Output the (X, Y) coordinate of the center of the cell containing the given text.  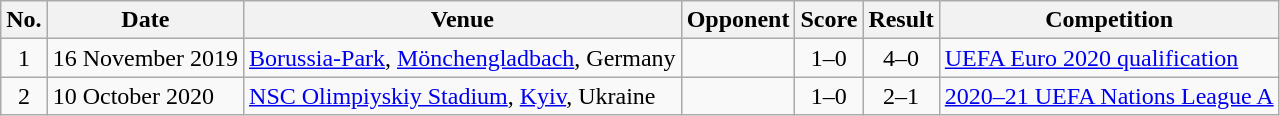
Score (829, 20)
1 (24, 58)
10 October 2020 (145, 96)
2020–21 UEFA Nations League A (1109, 96)
Date (145, 20)
Result (901, 20)
2 (24, 96)
4–0 (901, 58)
Venue (463, 20)
2–1 (901, 96)
Competition (1109, 20)
Opponent (738, 20)
Borussia-Park, Mönchengladbach, Germany (463, 58)
UEFA Euro 2020 qualification (1109, 58)
No. (24, 20)
NSC Olimpiyskiy Stadium, Kyiv, Ukraine (463, 96)
16 November 2019 (145, 58)
